Provide the [x, y] coordinate of the cell's center where the given text is located.  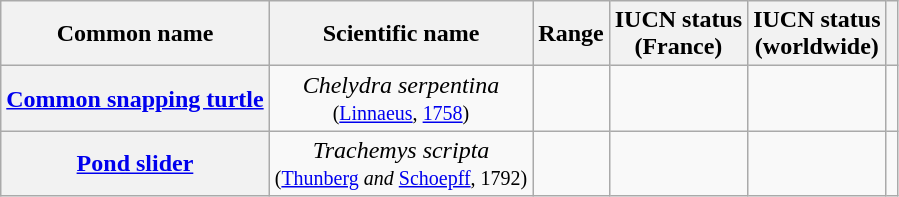
Common name [135, 34]
Range [571, 34]
Chelydra serpentina(Linnaeus, 1758) [401, 98]
Pond slider [135, 164]
IUCN status(worldwide) [817, 34]
Common snapping turtle [135, 98]
IUCN status(France) [678, 34]
Scientific name [401, 34]
Trachemys scripta(Thunberg and Schoepff, 1792) [401, 164]
